Output the (x, y) coordinate of the center of the cell containing the given text.  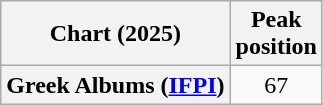
Chart (2025) (116, 34)
Peakposition (276, 34)
67 (276, 85)
Greek Albums (IFPI) (116, 85)
